Find where the given text appears and provide that cell's center as (X, Y) coordinate. 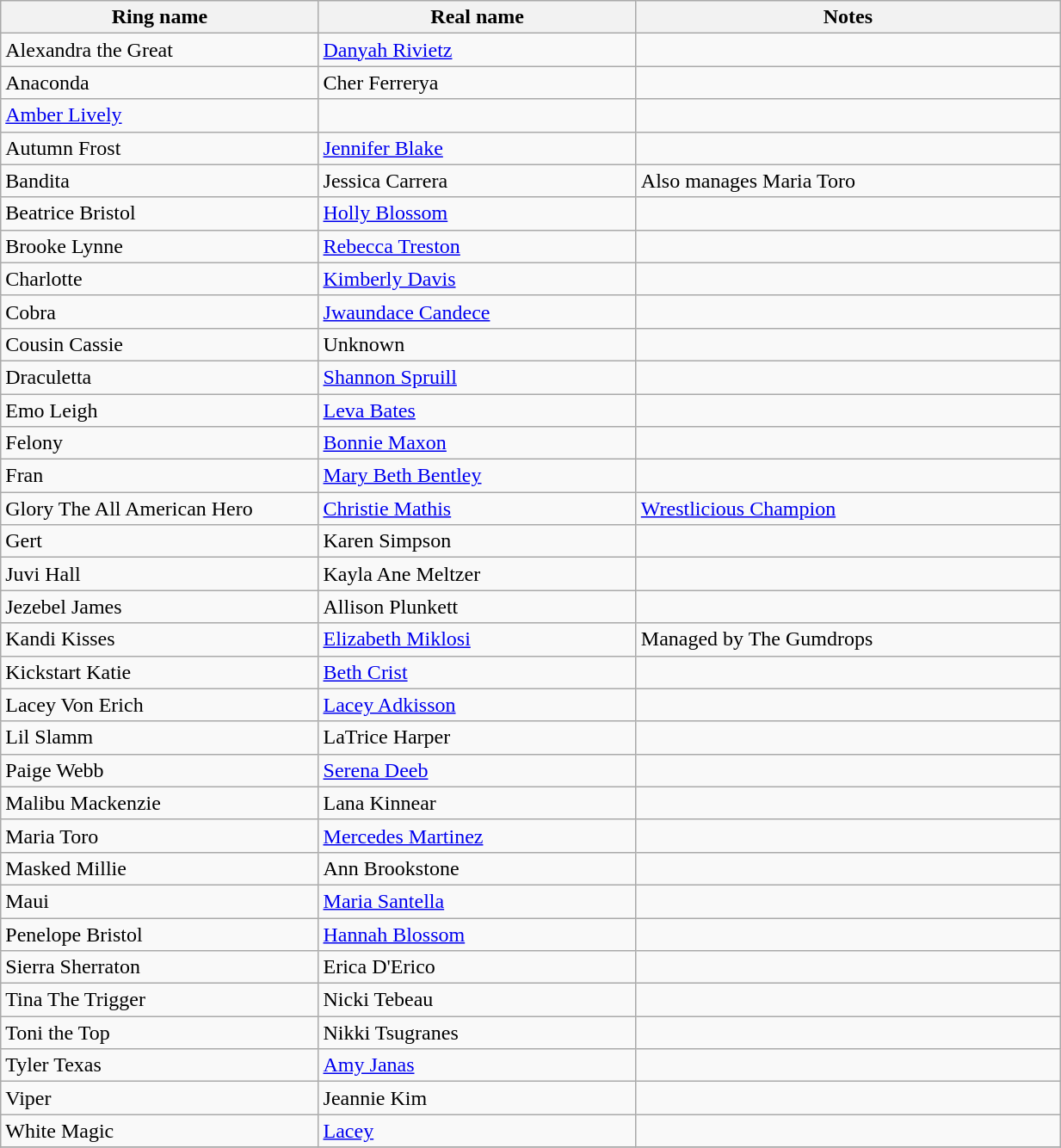
Jezebel James (160, 607)
Malibu Mackenzie (160, 803)
Maria Santella (477, 901)
Lana Kinnear (477, 803)
Mercedes Martinez (477, 836)
Leva Bates (477, 410)
Jeannie Kim (477, 1098)
Cobra (160, 312)
Ring name (160, 17)
Fran (160, 476)
Kayla Ane Meltzer (477, 574)
Nicki Tebeau (477, 1000)
Toni the Top (160, 1033)
Erica D'Erico (477, 967)
Felony (160, 443)
Jwaundace Candece (477, 312)
Autumn Frost (160, 148)
LaTrice Harper (477, 738)
Wrestlicious Champion (848, 509)
Paige Webb (160, 770)
Amy Janas (477, 1065)
Kandi Kisses (160, 639)
Tyler Texas (160, 1065)
Beth Crist (477, 672)
Anaconda (160, 83)
Holly Blossom (477, 213)
Lacey Von Erich (160, 705)
Amber Lively (160, 115)
Gert (160, 541)
Cousin Cassie (160, 344)
Karen Simpson (477, 541)
Managed by The Gumdrops (848, 639)
Shannon Spruill (477, 377)
Jessica Carrera (477, 181)
Bandita (160, 181)
Unknown (477, 344)
Juvi Hall (160, 574)
Charlotte (160, 279)
Kickstart Katie (160, 672)
Masked Millie (160, 868)
Notes (848, 17)
Lacey (477, 1131)
Serena Deeb (477, 770)
Elizabeth Miklosi (477, 639)
Cher Ferrerya (477, 83)
Kimberly Davis (477, 279)
Draculetta (160, 377)
Hannah Blossom (477, 934)
Maui (160, 901)
Allison Plunkett (477, 607)
Jennifer Blake (477, 148)
Alexandra the Great (160, 50)
Lil Slamm (160, 738)
Also manages Maria Toro (848, 181)
Brooke Lynne (160, 246)
Penelope Bristol (160, 934)
Glory The All American Hero (160, 509)
Ann Brookstone (477, 868)
Lacey Adkisson (477, 705)
White Magic (160, 1131)
Real name (477, 17)
Viper (160, 1098)
Bonnie Maxon (477, 443)
Nikki Tsugranes (477, 1033)
Emo Leigh (160, 410)
Mary Beth Bentley (477, 476)
Christie Mathis (477, 509)
Tina The Trigger (160, 1000)
Maria Toro (160, 836)
Beatrice Bristol (160, 213)
Sierra Sherraton (160, 967)
Rebecca Treston (477, 246)
Danyah Rivietz (477, 50)
